Determine the (x, y) coordinate at the center of the cell enclosing the given text.  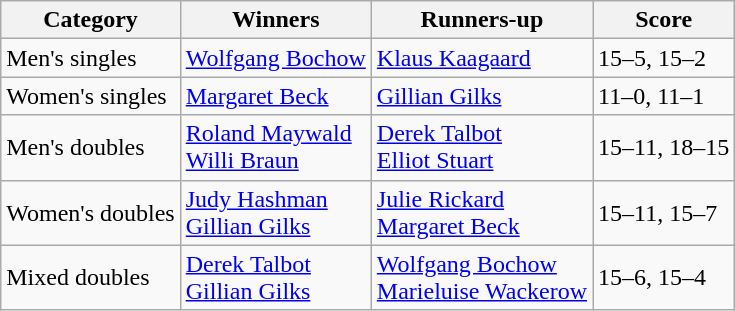
15–11, 18–15 (664, 148)
Derek Talbot Gillian Gilks (276, 278)
Women's doubles (90, 212)
Gillian Gilks (482, 96)
Julie Rickard Margaret Beck (482, 212)
Judy Hashman Gillian Gilks (276, 212)
Wolfgang Bochow (276, 58)
Klaus Kaagaard (482, 58)
Derek Talbot Elliot Stuart (482, 148)
Runners-up (482, 20)
15–5, 15–2 (664, 58)
Category (90, 20)
Women's singles (90, 96)
Wolfgang Bochow Marieluise Wackerow (482, 278)
11–0, 11–1 (664, 96)
Margaret Beck (276, 96)
Men's singles (90, 58)
Roland Maywald Willi Braun (276, 148)
Mixed doubles (90, 278)
15–11, 15–7 (664, 212)
15–6, 15–4 (664, 278)
Score (664, 20)
Winners (276, 20)
Men's doubles (90, 148)
